Locate the cell with the specified text and output its [x, y] center coordinate. 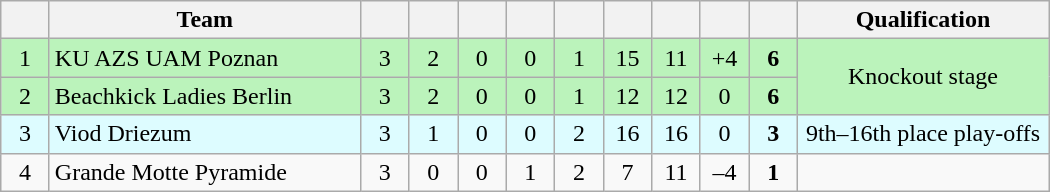
4 [26, 172]
15 [628, 58]
Beachkick Ladies Berlin [204, 96]
Knockout stage [922, 77]
+4 [724, 58]
Team [204, 20]
–4 [724, 172]
9th–16th place play-offs [922, 134]
Qualification [922, 20]
Grande Motte Pyramide [204, 172]
KU AZS UAM Poznan [204, 58]
7 [628, 172]
Viod Driezum [204, 134]
